For the text-containing cell, return its midpoint in (x, y) coordinate format. 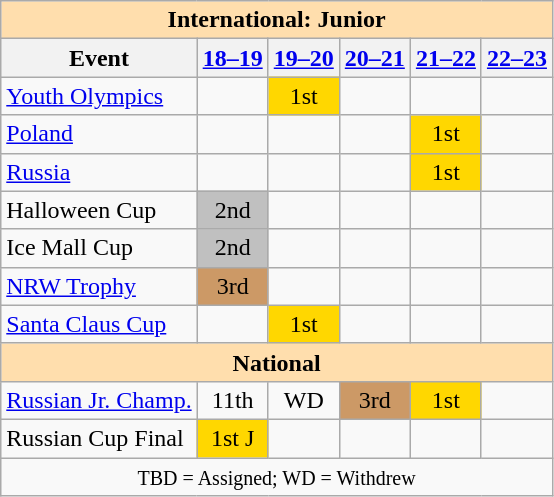
18–19 (232, 58)
Halloween Cup (99, 210)
19–20 (304, 58)
20–21 (374, 58)
TBD = Assigned; WD = Withdrew (277, 477)
11th (232, 400)
Ice Mall Cup (99, 248)
Santa Claus Cup (99, 324)
21–22 (446, 58)
National (277, 362)
WD (304, 400)
Russia (99, 172)
Russian Jr. Champ. (99, 400)
International: Junior (277, 20)
Russian Cup Final (99, 438)
22–23 (516, 58)
Event (99, 58)
Poland (99, 134)
NRW Trophy (99, 286)
1st J (232, 438)
Youth Olympics (99, 96)
